Return (x, y) of the center of cell containing provided text 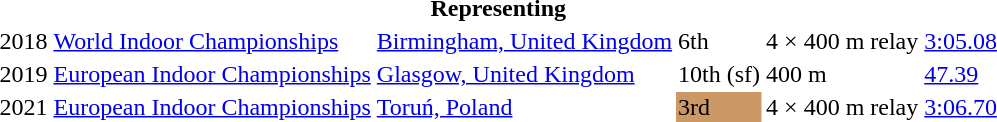
10th (sf) (720, 74)
Birmingham, United Kingdom (524, 41)
400 m (842, 74)
Toruń, Poland (524, 107)
3rd (720, 107)
6th (720, 41)
World Indoor Championships (212, 41)
Glasgow, United Kingdom (524, 74)
